From the cell containing the given text, extract its center point as (X, Y) coordinate. 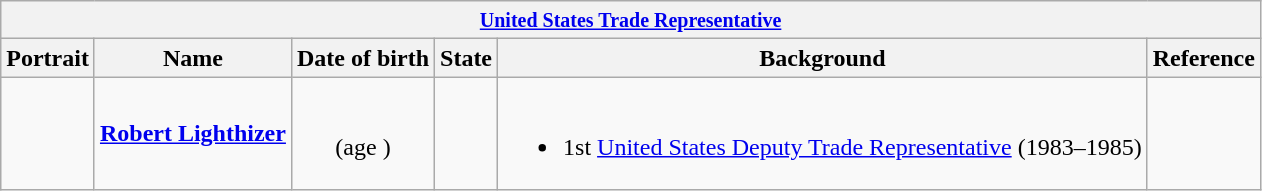
Robert Lighthizer (192, 134)
United States Trade Representative (631, 20)
Name (192, 58)
Background (823, 58)
Date of birth (362, 58)
(age ) (362, 134)
1st United States Deputy Trade Representative (1983–1985) (823, 134)
Reference (1204, 58)
Portrait (48, 58)
State (466, 58)
